Return the (x, y) coordinate for the center point of the cell that contains the specified text.  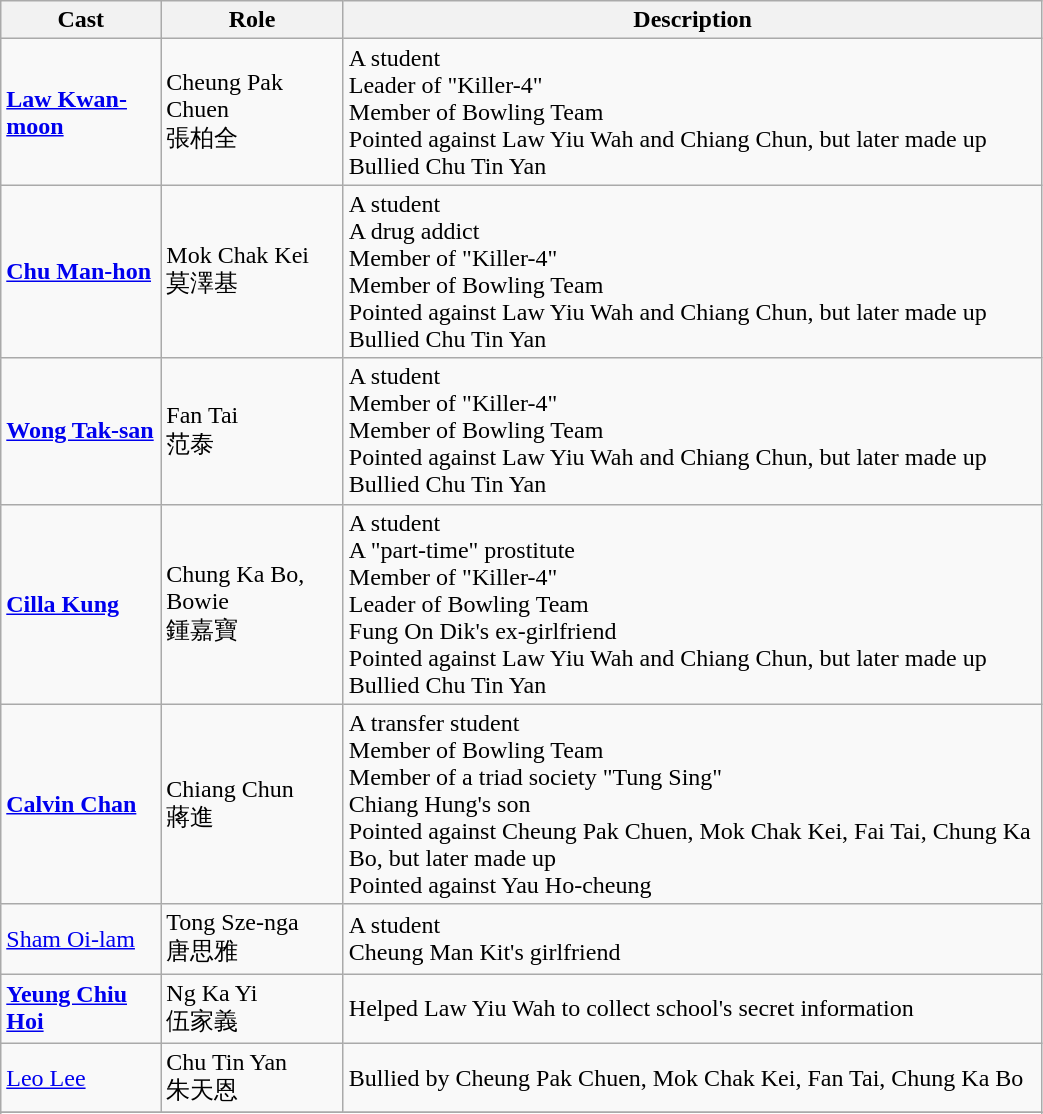
Fan Tai范泰 (252, 431)
A studentLeader of "Killer-4"Member of Bowling TeamPointed against Law Yiu Wah and Chiang Chun, but later made upBullied Chu Tin Yan (692, 112)
Sham Oi-lam (81, 939)
Description (692, 20)
A studentMember of "Killer-4"Member of Bowling TeamPointed against Law Yiu Wah and Chiang Chun, but later made upBullied Chu Tin Yan (692, 431)
Wong Tak-san (81, 431)
Ng Ka Yi伍家義 (252, 1009)
Tong Sze-nga唐思雅 (252, 939)
Leo Lee (81, 1078)
Role (252, 20)
Chung Ka Bo, Bowie鍾嘉寶 (252, 604)
A studentCheung Man Kit's girlfriend (692, 939)
Cheung Pak Chuen張柏全 (252, 112)
Calvin Chan (81, 804)
Bullied by Cheung Pak Chuen, Mok Chak Kei, Fan Tai, Chung Ka Bo (692, 1078)
Chiang Chun蔣進 (252, 804)
Helped Law Yiu Wah to collect school's secret information (692, 1009)
Cast (81, 20)
Chu Man-hon (81, 272)
Yeung Chiu Hoi (81, 1009)
Chu Tin Yan朱天恩 (252, 1078)
Cilla Kung (81, 604)
A studentA drug addictMember of "Killer-4"Member of Bowling TeamPointed against Law Yiu Wah and Chiang Chun, but later made upBullied Chu Tin Yan (692, 272)
Mok Chak Kei莫澤基 (252, 272)
Law Kwan-moon (81, 112)
